Output the [X, Y] coordinate of the center of the cell containing the given text.  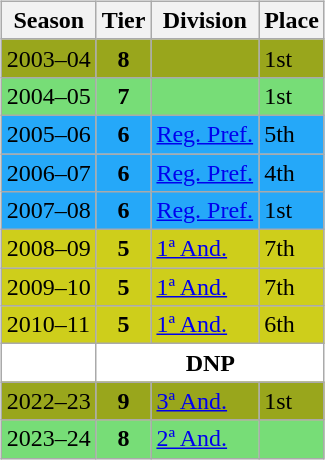
9 [124, 401]
2010–11 [48, 325]
6th [292, 325]
2009–10 [48, 287]
DNP [210, 363]
2007–08 [48, 211]
7 [124, 96]
2ª And. [205, 439]
Season [48, 20]
Tier [124, 20]
2004–05 [48, 96]
Division [205, 20]
Place [292, 20]
4th [292, 173]
5th [292, 134]
2022–23 [48, 401]
3ª And. [205, 401]
2006–07 [48, 173]
2008–09 [48, 249]
2023–24 [48, 439]
2005–06 [48, 134]
2003–04 [48, 58]
